Extract the [x, y] coordinate from the center of the cell holding the provided text.  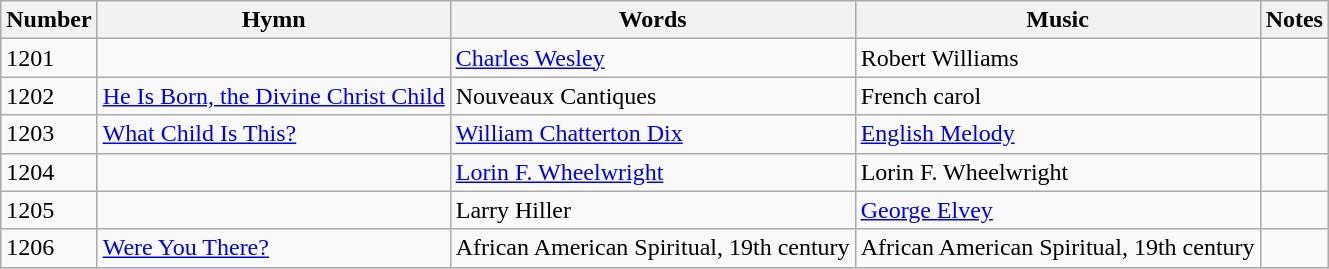
English Melody [1058, 134]
1201 [49, 58]
1205 [49, 210]
He Is Born, the Divine Christ Child [274, 96]
1202 [49, 96]
Charles Wesley [652, 58]
Larry Hiller [652, 210]
1206 [49, 248]
William Chatterton Dix [652, 134]
Words [652, 20]
French carol [1058, 96]
Nouveaux Cantiques [652, 96]
1203 [49, 134]
What Child Is This? [274, 134]
Robert Williams [1058, 58]
Hymn [274, 20]
Music [1058, 20]
Number [49, 20]
Notes [1294, 20]
Were You There? [274, 248]
1204 [49, 172]
George Elvey [1058, 210]
